Provide the (X, Y) coordinate of the cell's center where the given text is located.  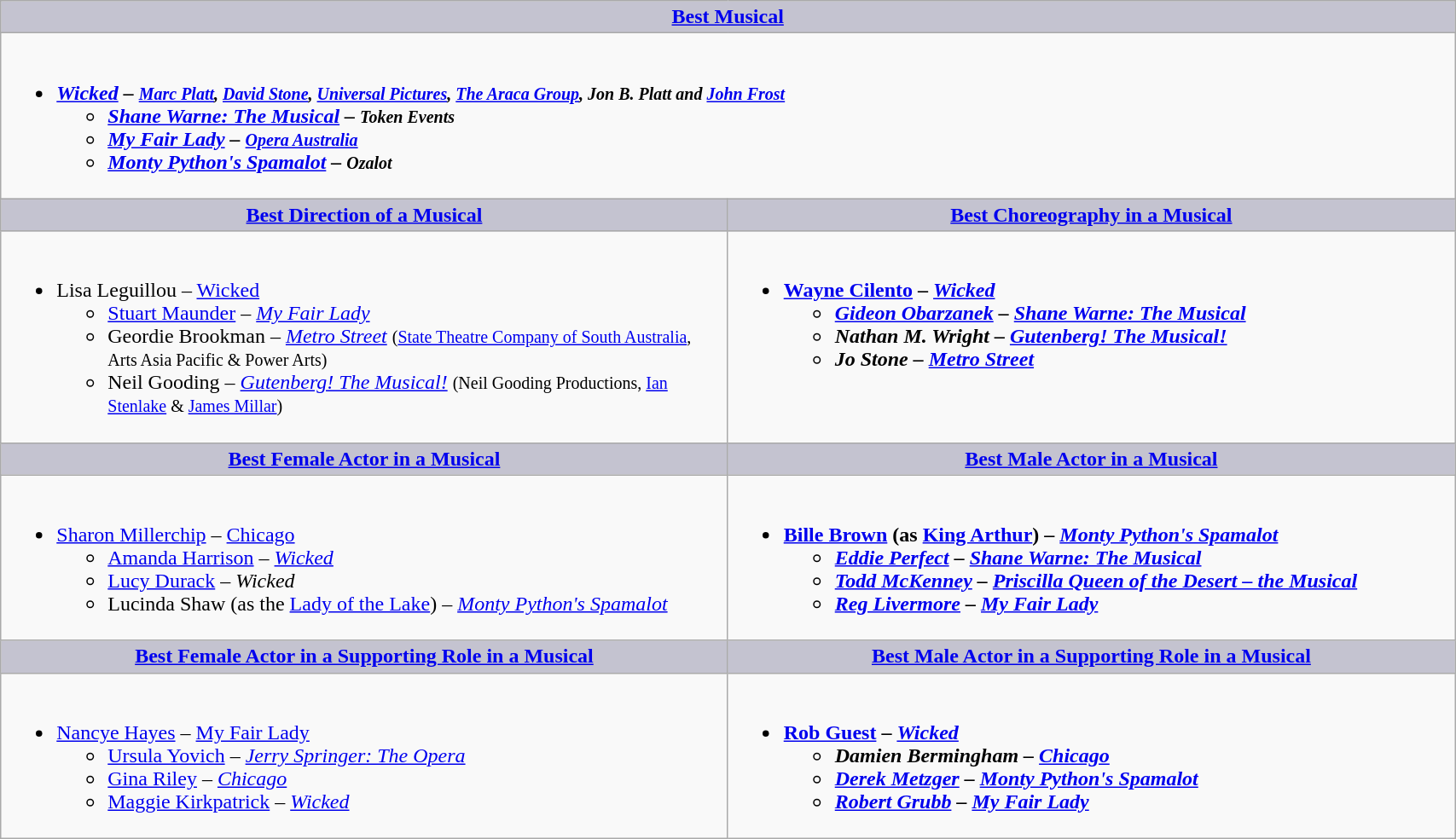
Best Male Actor in a Supporting Role in a Musical (1091, 657)
Best Female Actor in a Musical (364, 459)
Best Direction of a Musical (364, 215)
Best Male Actor in a Musical (1091, 459)
Sharon Millerchip – ChicagoAmanda Harrison – WickedLucy Durack – WickedLucinda Shaw (as the Lady of the Lake) – Monty Python's Spamalot (364, 558)
Nancye Hayes – My Fair LadyUrsula Yovich – Jerry Springer: The OperaGina Riley – ChicagoMaggie Kirkpatrick – Wicked (364, 755)
Wayne Cilento – WickedGideon Obarzanek – Shane Warne: The MusicalNathan M. Wright – Gutenberg! The Musical!Jo Stone – Metro Street (1091, 337)
Best Musical (728, 17)
Best Choreography in a Musical (1091, 215)
Best Female Actor in a Supporting Role in a Musical (364, 657)
Rob Guest – WickedDamien Bermingham – ChicagoDerek Metzger – Monty Python's SpamalotRobert Grubb – My Fair Lady (1091, 755)
